Search for the cell housing the specified text and yield its (x, y) center coordinate. 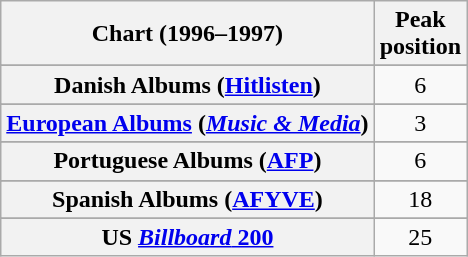
Peakposition (420, 34)
Spanish Albums (AFYVE) (188, 199)
European Albums (Music & Media) (188, 123)
25 (420, 237)
US Billboard 200 (188, 237)
Chart (1996–1997) (188, 34)
Portuguese Albums (AFP) (188, 161)
3 (420, 123)
18 (420, 199)
Danish Albums (Hitlisten) (188, 85)
